Search for the cell housing the specified text and yield its [X, Y] center coordinate. 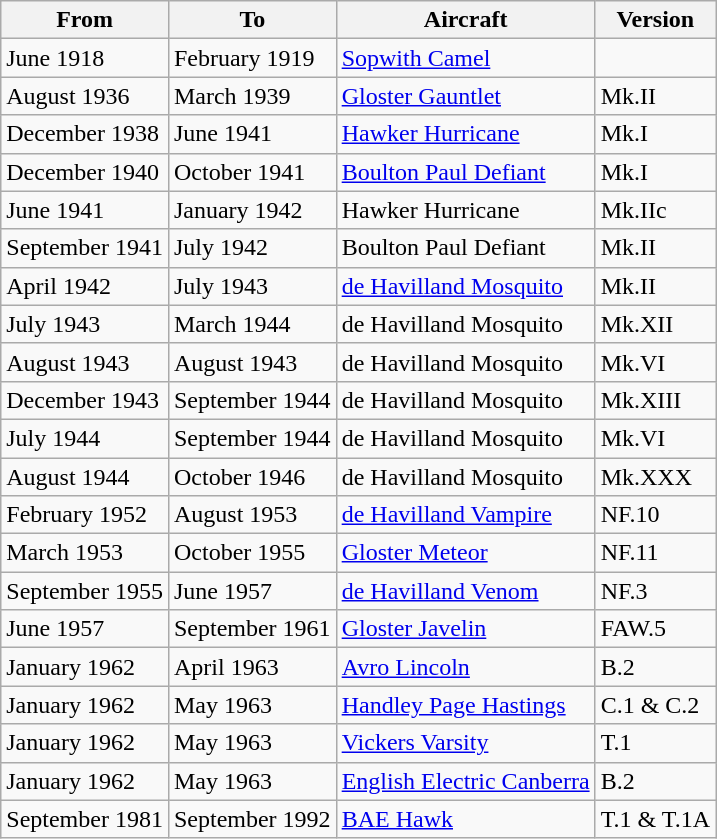
April 1942 [85, 286]
Gloster Gauntlet [466, 96]
September 1992 [252, 819]
February 1919 [252, 58]
Mk.XXX [655, 477]
de Havilland Vampire [466, 515]
August 1936 [85, 96]
December 1943 [85, 400]
NF.3 [655, 591]
March 1939 [252, 96]
Avro Lincoln [466, 667]
Mk.XII [655, 324]
January 1942 [252, 210]
Handley Page Hastings [466, 705]
Gloster Meteor [466, 553]
February 1952 [85, 515]
September 1981 [85, 819]
From [85, 20]
NF.11 [655, 553]
Gloster Javelin [466, 629]
April 1963 [252, 667]
T.1 & T.1A [655, 819]
English Electric Canberra [466, 781]
March 1953 [85, 553]
Mk.XIII [655, 400]
Sopwith Camel [466, 58]
C.1 & C.2 [655, 705]
October 1941 [252, 172]
Version [655, 20]
Aircraft [466, 20]
To [252, 20]
July 1942 [252, 248]
June 1918 [85, 58]
August 1944 [85, 477]
December 1938 [85, 134]
BAE Hawk [466, 819]
Mk.IIc [655, 210]
December 1940 [85, 172]
August 1953 [252, 515]
October 1946 [252, 477]
October 1955 [252, 553]
Vickers Varsity [466, 743]
T.1 [655, 743]
July 1944 [85, 438]
September 1941 [85, 248]
September 1961 [252, 629]
September 1955 [85, 591]
FAW.5 [655, 629]
de Havilland Venom [466, 591]
NF.10 [655, 515]
March 1944 [252, 324]
